Locate the cell with the specified text and output its [x, y] center coordinate. 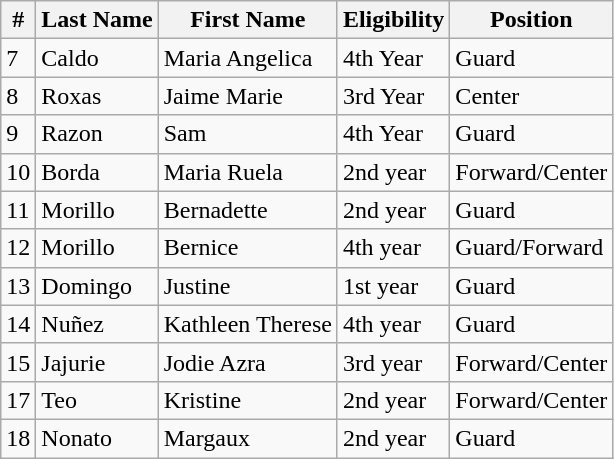
Borda [97, 172]
Jaime Marie [248, 96]
Nuñez [97, 324]
# [18, 20]
3rd year [393, 362]
18 [18, 438]
11 [18, 210]
8 [18, 96]
Sam [248, 134]
7 [18, 58]
Nonato [97, 438]
Jajurie [97, 362]
17 [18, 400]
10 [18, 172]
Justine [248, 286]
14 [18, 324]
12 [18, 248]
Kristine [248, 400]
Maria Angelica [248, 58]
Maria Ruela [248, 172]
Eligibility [393, 20]
Razon [97, 134]
Bernadette [248, 210]
Position [532, 20]
Kathleen Therese [248, 324]
3rd Year [393, 96]
Domingo [97, 286]
Bernice [248, 248]
Roxas [97, 96]
13 [18, 286]
Caldo [97, 58]
Last Name [97, 20]
Teo [97, 400]
15 [18, 362]
First Name [248, 20]
9 [18, 134]
Margaux [248, 438]
Center [532, 96]
Guard/Forward [532, 248]
1st year [393, 286]
Jodie Azra [248, 362]
